Detect which cell encompasses the target text, then output its [x, y] center coordinate. 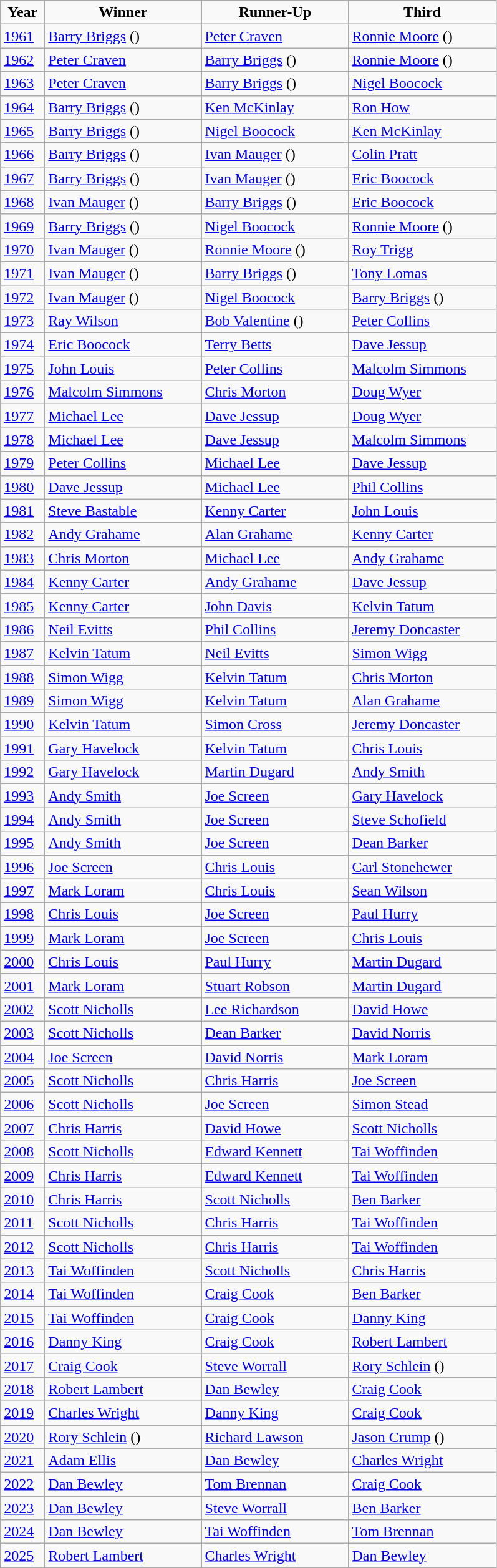
2024 [22, 1532]
1979 [22, 463]
Steve Bastable [123, 511]
2023 [22, 1508]
1970 [22, 249]
2011 [22, 1223]
Richard Lawson [275, 1436]
Colin Pratt [422, 155]
1973 [22, 321]
Year [22, 12]
Steve Schofield [422, 820]
1998 [22, 914]
1984 [22, 582]
2000 [22, 962]
Jason Crump () [422, 1436]
1971 [22, 273]
Adam Ellis [123, 1461]
1995 [22, 843]
Stuart Robson [275, 985]
1978 [22, 440]
1985 [22, 606]
1976 [22, 392]
2005 [22, 1081]
Roy Trigg [422, 249]
1964 [22, 107]
1969 [22, 226]
1963 [22, 84]
1968 [22, 202]
2015 [22, 1318]
1999 [22, 938]
1977 [22, 416]
2010 [22, 1199]
1988 [22, 677]
Simon Stead [422, 1105]
Simon Cross [275, 725]
Bob Valentine () [275, 321]
2012 [22, 1247]
2014 [22, 1294]
1996 [22, 867]
1972 [22, 298]
John Davis [275, 606]
2021 [22, 1461]
2009 [22, 1176]
2018 [22, 1389]
1986 [22, 629]
2020 [22, 1436]
1997 [22, 891]
Lee Richardson [275, 1009]
2016 [22, 1342]
1966 [22, 155]
2006 [22, 1105]
Runner-Up [275, 12]
1989 [22, 701]
1962 [22, 60]
Ron How [422, 107]
1981 [22, 511]
2007 [22, 1128]
2025 [22, 1556]
1991 [22, 748]
1961 [22, 36]
1983 [22, 558]
2019 [22, 1413]
1993 [22, 796]
1974 [22, 345]
1980 [22, 487]
2013 [22, 1270]
1967 [22, 178]
1994 [22, 820]
2001 [22, 985]
1982 [22, 535]
1965 [22, 131]
Carl Stonehewer [422, 867]
1990 [22, 725]
Winner [123, 12]
2008 [22, 1152]
2002 [22, 1009]
Tony Lomas [422, 273]
Terry Betts [275, 345]
2004 [22, 1057]
2022 [22, 1484]
2017 [22, 1365]
1987 [22, 653]
2003 [22, 1033]
1975 [22, 369]
Third [422, 12]
Ray Wilson [123, 321]
1992 [22, 772]
Sean Wilson [422, 891]
